Return the (X, Y) coordinate for the center point of the cell that contains the specified text.  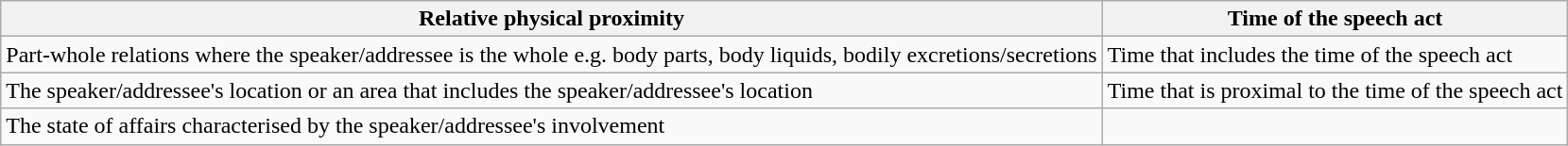
The state of affairs characterised by the speaker/addressee's involvement (552, 126)
Relative physical proximity (552, 19)
Time that includes the time of the speech act (1335, 55)
Part-whole relations where the speaker/addressee is the whole e.g. body parts, body liquids, bodily excretions/secretions (552, 55)
Time of the speech act (1335, 19)
Time that is proximal to the time of the speech act (1335, 90)
The speaker/addressee's location or an area that includes the speaker/addressee's location (552, 90)
